Provide the (X, Y) coordinate of the cell's center where the given text is located.  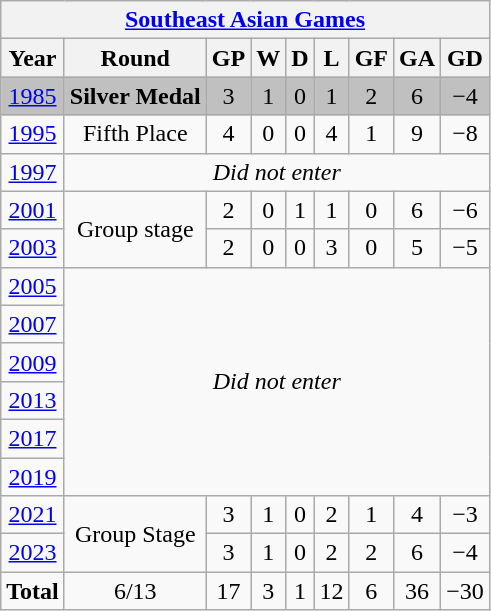
2007 (33, 324)
Year (33, 58)
Group Stage (135, 534)
−6 (466, 210)
2005 (33, 286)
17 (228, 591)
2009 (33, 362)
−5 (466, 248)
12 (332, 591)
Southeast Asian Games (245, 20)
2001 (33, 210)
5 (418, 248)
2017 (33, 438)
W (268, 58)
−3 (466, 515)
GP (228, 58)
1985 (33, 96)
Silver Medal (135, 96)
L (332, 58)
2013 (33, 400)
−30 (466, 591)
9 (418, 134)
GA (418, 58)
2023 (33, 553)
36 (418, 591)
GD (466, 58)
D (300, 58)
2003 (33, 248)
1995 (33, 134)
Fifth Place (135, 134)
2019 (33, 477)
Round (135, 58)
2021 (33, 515)
1997 (33, 172)
6/13 (135, 591)
GF (371, 58)
Total (33, 591)
−8 (466, 134)
Group stage (135, 229)
